Determine the (X, Y) coordinate at the center of the cell enclosing the given text.  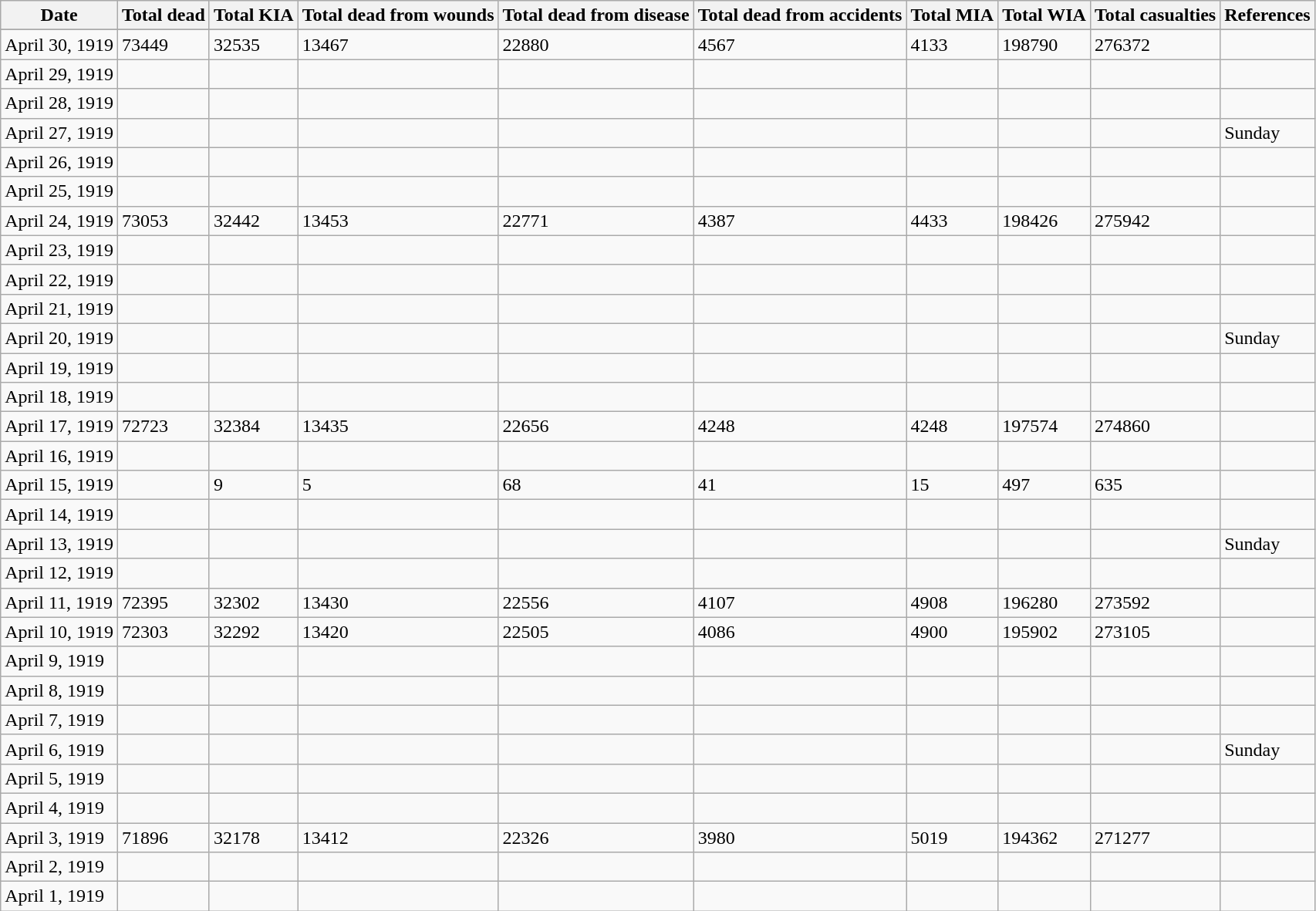
April 20, 1919 (59, 338)
April 23, 1919 (59, 250)
April 6, 1919 (59, 749)
72303 (164, 632)
22326 (596, 837)
72723 (164, 427)
Total WIA (1044, 15)
April 28, 1919 (59, 103)
April 9, 1919 (59, 661)
274860 (1155, 427)
April 19, 1919 (59, 368)
April 15, 1919 (59, 485)
April 17, 1919 (59, 427)
4908 (952, 602)
April 22, 1919 (59, 279)
197574 (1044, 427)
15 (952, 485)
13430 (398, 602)
April 27, 1919 (59, 133)
22880 (596, 45)
41 (800, 485)
Total casualties (1155, 15)
April 12, 1919 (59, 573)
April 13, 1919 (59, 544)
13420 (398, 632)
April 7, 1919 (59, 720)
72395 (164, 602)
4107 (800, 602)
22656 (596, 427)
April 2, 1919 (59, 867)
Total dead from disease (596, 15)
Total dead (164, 15)
5 (398, 485)
13412 (398, 837)
32442 (253, 221)
198790 (1044, 45)
195902 (1044, 632)
73053 (164, 221)
13467 (398, 45)
April 5, 1919 (59, 778)
271277 (1155, 837)
22505 (596, 632)
273105 (1155, 632)
4086 (800, 632)
April 30, 1919 (59, 45)
13435 (398, 427)
April 10, 1919 (59, 632)
32535 (253, 45)
4133 (952, 45)
April 8, 1919 (59, 690)
32384 (253, 427)
4900 (952, 632)
April 16, 1919 (59, 456)
13453 (398, 221)
April 3, 1919 (59, 837)
68 (596, 485)
4433 (952, 221)
April 1, 1919 (59, 896)
196280 (1044, 602)
497 (1044, 485)
Total dead from wounds (398, 15)
273592 (1155, 602)
22771 (596, 221)
276372 (1155, 45)
April 11, 1919 (59, 602)
April 21, 1919 (59, 309)
April 26, 1919 (59, 162)
April 14, 1919 (59, 515)
275942 (1155, 221)
5019 (952, 837)
April 29, 1919 (59, 74)
Total dead from accidents (800, 15)
4567 (800, 45)
3980 (800, 837)
9 (253, 485)
635 (1155, 485)
April 25, 1919 (59, 191)
Date (59, 15)
32302 (253, 602)
73449 (164, 45)
22556 (596, 602)
References (1268, 15)
April 4, 1919 (59, 808)
Total MIA (952, 15)
4387 (800, 221)
April 24, 1919 (59, 221)
April 18, 1919 (59, 397)
194362 (1044, 837)
198426 (1044, 221)
32292 (253, 632)
71896 (164, 837)
Total KIA (253, 15)
32178 (253, 837)
